Pinpoint the cell where the given text exists, returning its (x, y) midpoint coordinate. 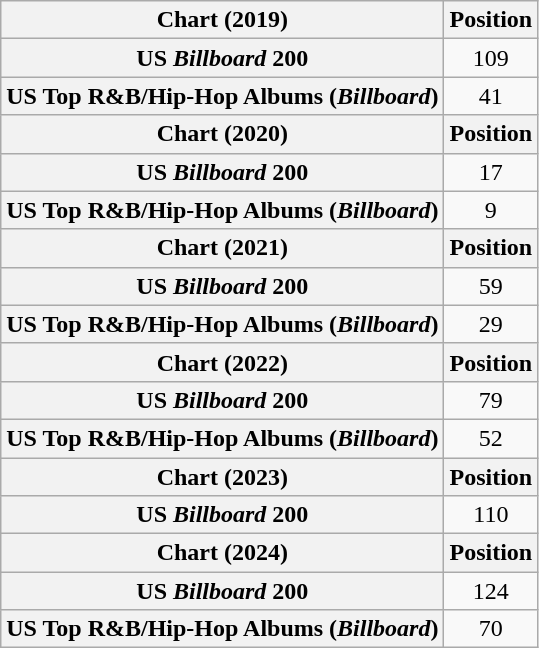
Chart (2024) (222, 553)
Chart (2020) (222, 134)
17 (491, 172)
109 (491, 58)
Chart (2019) (222, 20)
79 (491, 400)
Chart (2022) (222, 362)
41 (491, 96)
Chart (2023) (222, 477)
110 (491, 515)
124 (491, 591)
52 (491, 438)
Chart (2021) (222, 248)
9 (491, 210)
70 (491, 629)
59 (491, 286)
29 (491, 324)
